For the text-containing cell, return its midpoint in (x, y) coordinate format. 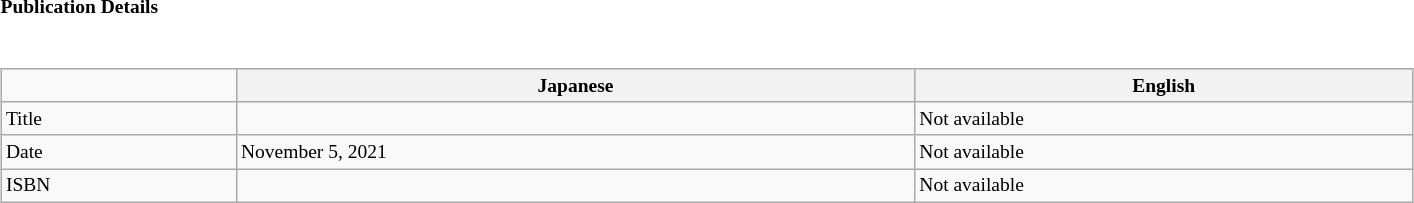
ISBN (118, 186)
English (1164, 86)
November 5, 2021 (575, 152)
Title (118, 118)
Date (118, 152)
Japanese (575, 86)
